Return (x, y) of the center of cell containing provided text 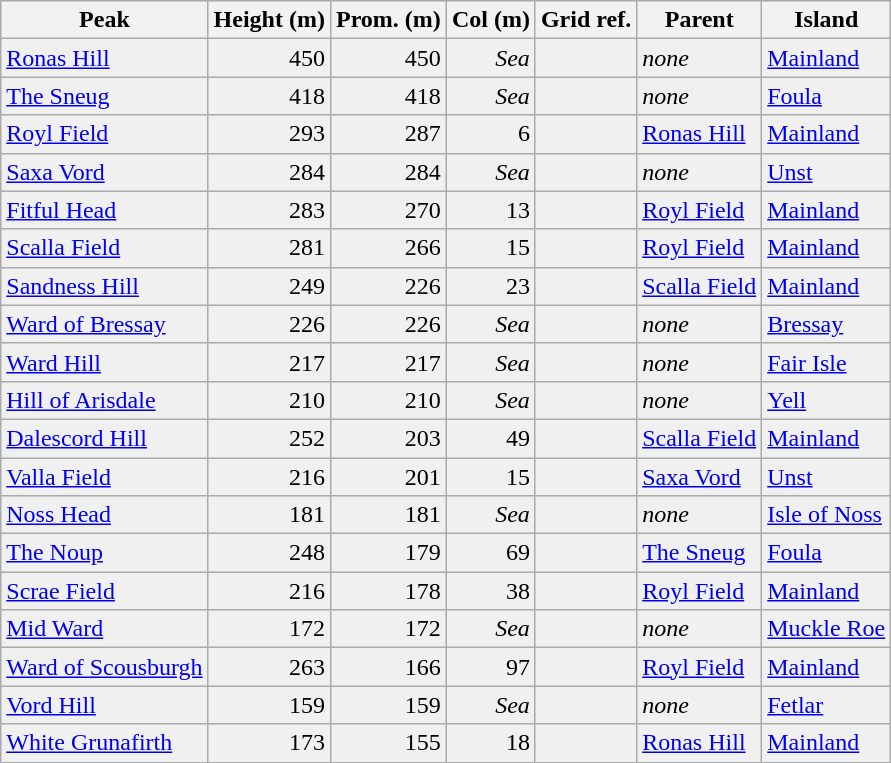
283 (269, 210)
178 (388, 591)
173 (269, 743)
287 (388, 134)
49 (490, 438)
Col (m) (490, 20)
69 (490, 553)
Height (m) (269, 20)
203 (388, 438)
281 (269, 248)
266 (388, 248)
97 (490, 667)
23 (490, 286)
38 (490, 591)
Peak (104, 20)
Vord Hill (104, 705)
270 (388, 210)
Hill of Arisdale (104, 400)
Scrae Field (104, 591)
166 (388, 667)
Dalescord Hill (104, 438)
Fair Isle (826, 362)
Isle of Noss (826, 515)
18 (490, 743)
Island (826, 20)
Prom. (m) (388, 20)
Yell (826, 400)
Fitful Head (104, 210)
Ward of Bressay (104, 324)
The Noup (104, 553)
Parent (700, 20)
Ward Hill (104, 362)
Sandness Hill (104, 286)
6 (490, 134)
249 (269, 286)
Muckle Roe (826, 629)
13 (490, 210)
248 (269, 553)
Fetlar (826, 705)
White Grunafirth (104, 743)
Valla Field (104, 477)
Bressay (826, 324)
252 (269, 438)
263 (269, 667)
Noss Head (104, 515)
Mid Ward (104, 629)
Ward of Scousburgh (104, 667)
293 (269, 134)
201 (388, 477)
179 (388, 553)
155 (388, 743)
Grid ref. (586, 20)
